From the cell containing the given text, extract its center point as [x, y] coordinate. 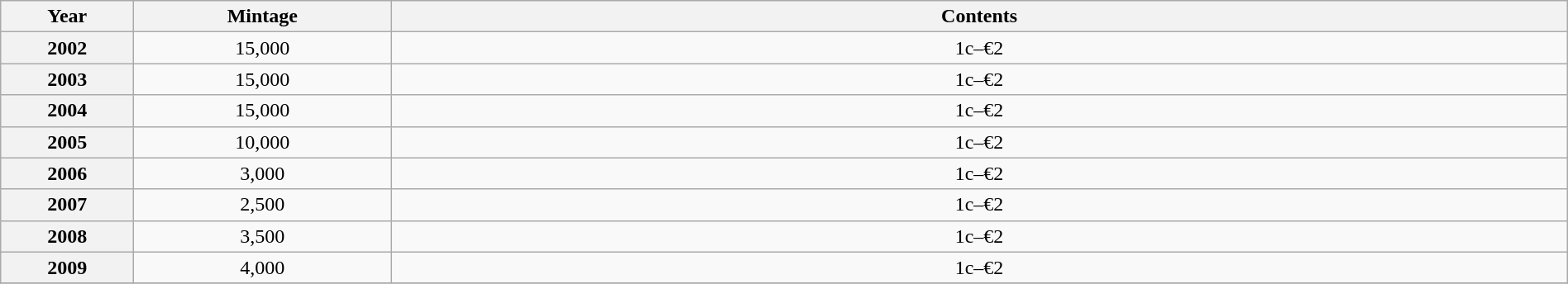
2009 [68, 267]
2008 [68, 236]
2,500 [263, 205]
2004 [68, 111]
3,000 [263, 173]
2007 [68, 205]
Contents [979, 17]
3,500 [263, 236]
Year [68, 17]
Mintage [263, 17]
2003 [68, 79]
10,000 [263, 142]
2006 [68, 173]
4,000 [263, 267]
2002 [68, 48]
2005 [68, 142]
